Scan for the cell matching the given text and deliver its [x, y] coordinate at center. 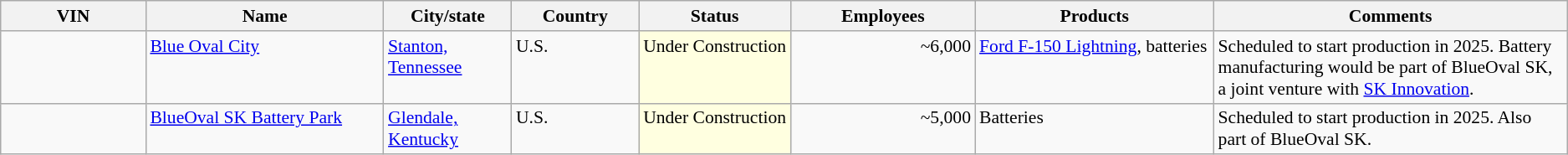
Products [1095, 16]
Blue Oval City [264, 67]
Employees [883, 16]
Country [575, 16]
Comments [1391, 16]
Scheduled to start production in 2025. Battery manufacturing would be part of BlueOval SK, a joint venture with SK Innovation. [1391, 67]
~6,000 [883, 67]
~5,000 [883, 129]
BlueOval SK Battery Park [264, 129]
Status [715, 16]
Scheduled to start production in 2025. Also part of BlueOval SK. [1391, 129]
VIN [74, 16]
City/state [448, 16]
Ford F-150 Lightning, batteries [1095, 67]
Glendale, Kentucky [448, 129]
Stanton, Tennessee [448, 67]
Name [264, 16]
Batteries [1095, 129]
